Determine the (x, y) coordinate at the center of the cell enclosing the given text.  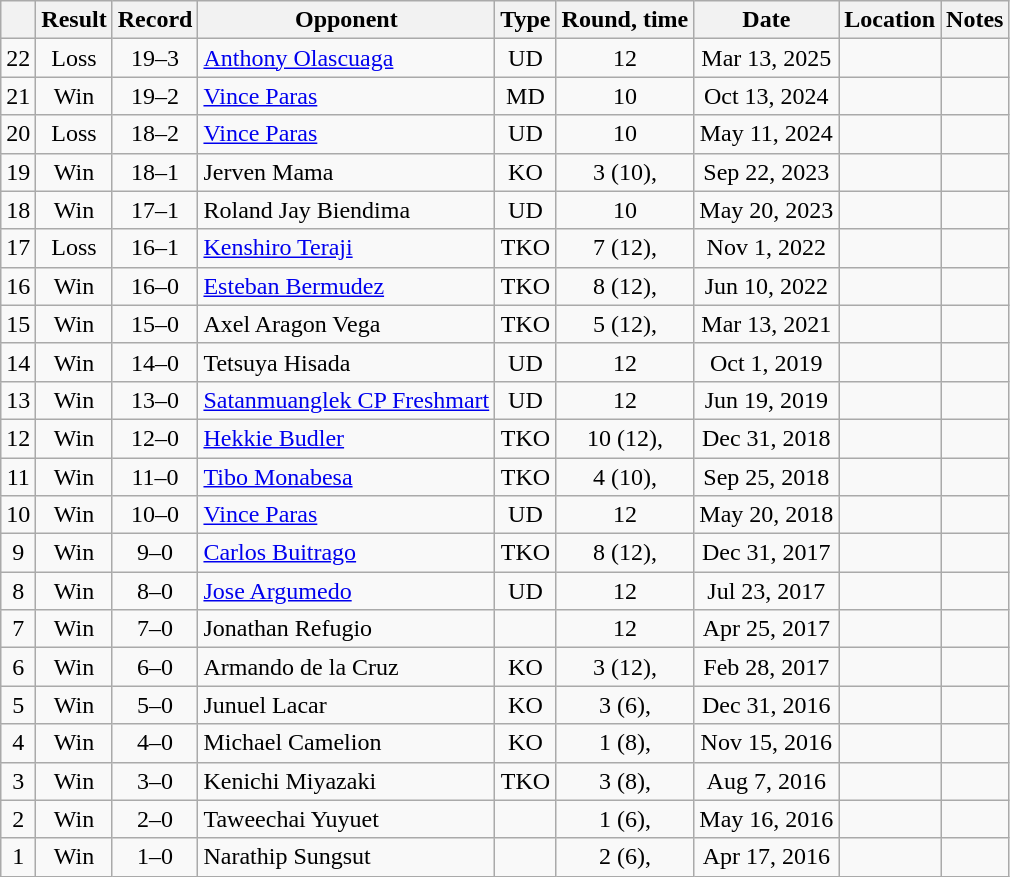
11–0 (155, 477)
6–0 (155, 667)
22 (18, 58)
1–0 (155, 857)
Tetsuya Hisada (346, 362)
Record (155, 20)
Jun 10, 2022 (766, 286)
21 (18, 96)
Jul 23, 2017 (766, 591)
Dec 31, 2018 (766, 438)
1 (6), (625, 819)
14–0 (155, 362)
Notes (975, 20)
Narathip Sungsut (346, 857)
Result (74, 20)
Anthony Olascuaga (346, 58)
Type (526, 20)
2–0 (155, 819)
17–1 (155, 210)
20 (18, 134)
8 (18, 591)
Hekkie Budler (346, 438)
18–1 (155, 172)
May 11, 2024 (766, 134)
Dec 31, 2016 (766, 705)
3 (6), (625, 705)
7–0 (155, 629)
Tibo Monabesa (346, 477)
3 (10), (625, 172)
Michael Camelion (346, 743)
May 20, 2018 (766, 515)
19–3 (155, 58)
Jose Argumedo (346, 591)
Carlos Buitrago (346, 553)
Junuel Lacar (346, 705)
8–0 (155, 591)
Aug 7, 2016 (766, 781)
4–0 (155, 743)
9–0 (155, 553)
13–0 (155, 400)
18 (18, 210)
5 (12), (625, 324)
10 (12), (625, 438)
16–1 (155, 248)
MD (526, 96)
Sep 22, 2023 (766, 172)
Apr 17, 2016 (766, 857)
Mar 13, 2025 (766, 58)
Jerven Mama (346, 172)
Sep 25, 2018 (766, 477)
16–0 (155, 286)
Jun 19, 2019 (766, 400)
4 (10), (625, 477)
Opponent (346, 20)
2 (6), (625, 857)
10–0 (155, 515)
7 (12), (625, 248)
5 (18, 705)
Feb 28, 2017 (766, 667)
May 16, 2016 (766, 819)
17 (18, 248)
Taweechai Yuyuet (346, 819)
Location (890, 20)
14 (18, 362)
3 (12), (625, 667)
16 (18, 286)
Oct 13, 2024 (766, 96)
13 (18, 400)
Roland Jay Biendima (346, 210)
Nov 1, 2022 (766, 248)
3–0 (155, 781)
Oct 1, 2019 (766, 362)
19 (18, 172)
May 20, 2023 (766, 210)
Axel Aragon Vega (346, 324)
1 (8), (625, 743)
Round, time (625, 20)
2 (18, 819)
18–2 (155, 134)
Mar 13, 2021 (766, 324)
Armando de la Cruz (346, 667)
Jonathan Refugio (346, 629)
15 (18, 324)
7 (18, 629)
3 (18, 781)
4 (18, 743)
Esteban Bermudez (346, 286)
15–0 (155, 324)
Dec 31, 2017 (766, 553)
Satanmuanglek CP Freshmart (346, 400)
Kenichi Miyazaki (346, 781)
9 (18, 553)
6 (18, 667)
3 (8), (625, 781)
5–0 (155, 705)
11 (18, 477)
1 (18, 857)
Kenshiro Teraji (346, 248)
19–2 (155, 96)
Apr 25, 2017 (766, 629)
12–0 (155, 438)
Nov 15, 2016 (766, 743)
Date (766, 20)
